Locate the cell with the specified text and output its (X, Y) center coordinate. 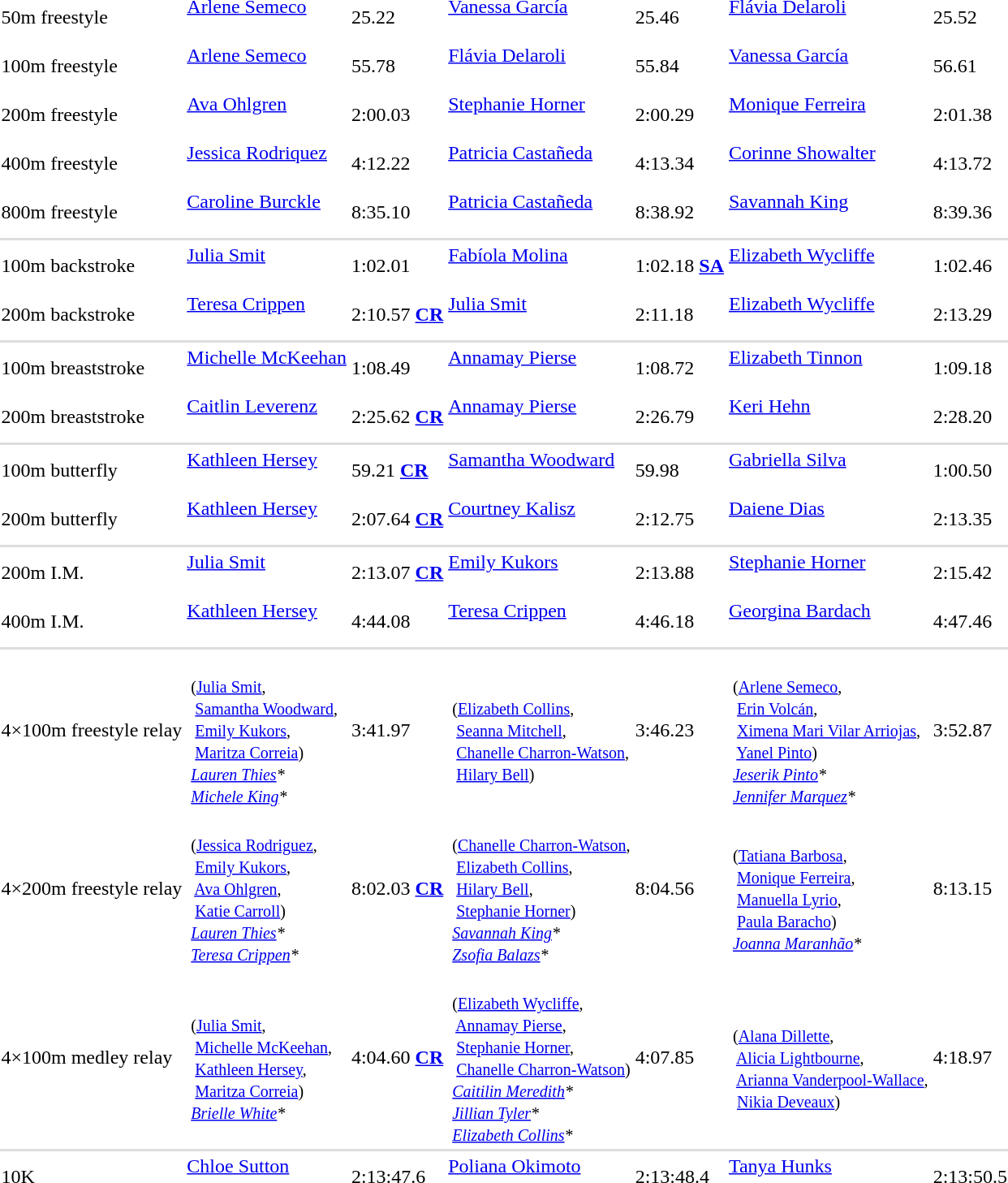
Ava Ohlgren (267, 115)
(Chanelle Charron-Watson, Elizabeth Collins, Hilary Bell, Stephanie Horner) Savannah King* Zsofia Balazs* (539, 888)
2:28.20 (970, 417)
1:02.46 (970, 266)
4×200m freestyle relay (92, 888)
1:08.72 (679, 369)
59.21 CR (397, 471)
100m backstroke (92, 266)
Savannah King (828, 213)
2:25.62 CR (397, 417)
3:46.23 (679, 730)
(Julia Smit, Michelle McKeehan, Kathleen Hersey, Maritza Correia) Brielle White* (267, 1057)
2:15.42 (970, 573)
1:09.18 (970, 369)
Corinne Showalter (828, 164)
(Elizabeth Collins, Seanna Mitchell, Chanelle Charron-Watson, Hilary Bell) (539, 730)
1:00.50 (970, 471)
4:12.22 (397, 164)
(Arlene Semeco, Erin Volcán, Ximena Mari Vilar Arriojas, Yanel Pinto) Jeserik Pinto* Jennifer Marquez* (828, 730)
3:52.87 (970, 730)
Fabíola Molina (539, 266)
4:47.46 (970, 622)
(Elizabeth Wycliffe, Annamay Pierse, Stephanie Horner, Chanelle Charron-Watson) Caitilin Meredith* Jillian Tyler* Elizabeth Collins* (539, 1057)
55.78 (397, 67)
Elizabeth Tinnon (828, 369)
200m butterfly (92, 520)
2:13.07 CR (397, 573)
2:00.03 (397, 115)
59.98 (679, 471)
200m freestyle (92, 115)
Gabriella Silva (828, 471)
200m breaststroke (92, 417)
100m butterfly (92, 471)
2:00.29 (679, 115)
2:13.29 (970, 315)
200m backstroke (92, 315)
8:02.03 CR (397, 888)
55.84 (679, 67)
2:13.35 (970, 520)
400m freestyle (92, 164)
56.61 (970, 67)
4:44.08 (397, 622)
100m breaststroke (92, 369)
Michelle McKeehan (267, 369)
4:46.18 (679, 622)
200m I.M. (92, 573)
4:13.34 (679, 164)
8:13.15 (970, 888)
Vanessa García (828, 67)
Emily Kukors (539, 573)
1:02.18 SA (679, 266)
Caitlin Leverenz (267, 417)
Monique Ferreira (828, 115)
1:02.01 (397, 266)
100m freestyle (92, 67)
2:10.57 CR (397, 315)
400m I.M. (92, 622)
Daiene Dias (828, 520)
2:13.88 (679, 573)
2:26.79 (679, 417)
2:12.75 (679, 520)
(Alana Dillette, Alicia Lightbourne, Arianna Vanderpool-Wallace, Nikia Deveaux) (828, 1057)
8:39.36 (970, 213)
4×100m medley relay (92, 1057)
4:07.85 (679, 1057)
800m freestyle (92, 213)
(Tatiana Barbosa, Monique Ferreira, Manuella Lyrio, Paula Baracho) Joanna Maranhão* (828, 888)
Georgina Bardach (828, 622)
(Jessica Rodriguez, Emily Kukors, Ava Ohlgren, Katie Carroll) Lauren Thies* Teresa Crippen* (267, 888)
2:07.64 CR (397, 520)
8:04.56 (679, 888)
4:18.97 (970, 1057)
3:41.97 (397, 730)
2:01.38 (970, 115)
1:08.49 (397, 369)
Jessica Rodriquez (267, 164)
Caroline Burckle (267, 213)
8:38.92 (679, 213)
Keri Hehn (828, 417)
Samantha Woodward (539, 471)
Flávia Delaroli (539, 67)
4:04.60 CR (397, 1057)
4:13.72 (970, 164)
8:35.10 (397, 213)
2:11.18 (679, 315)
4×100m freestyle relay (92, 730)
Courtney Kalisz (539, 520)
(Julia Smit, Samantha Woodward, Emily Kukors, Maritza Correia) Lauren Thies* Michele King* (267, 730)
Arlene Semeco (267, 67)
